From the cell containing the given text, extract its center point as [X, Y] coordinate. 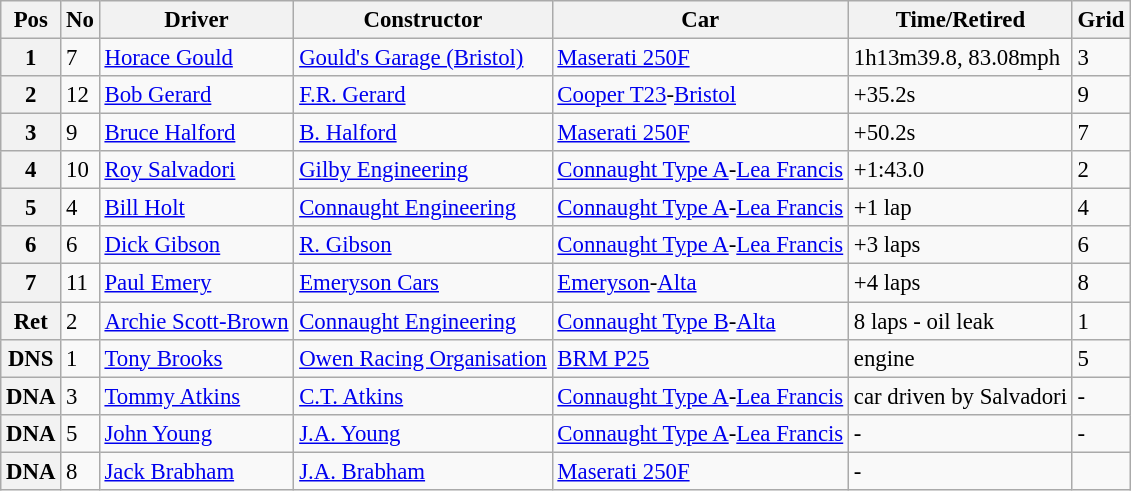
Constructor [423, 20]
Ret [31, 321]
J.A. Brabham [423, 471]
F.R. Gerard [423, 95]
R. Gibson [423, 245]
Gould's Garage (Bristol) [423, 58]
Dick Gibson [196, 245]
1h13m39.8, 83.08mph [961, 58]
Paul Emery [196, 283]
11 [80, 283]
12 [80, 95]
Emeryson-Alta [700, 283]
+50.2s [961, 133]
Pos [31, 20]
Tony Brooks [196, 358]
DNS [31, 358]
8 laps - oil leak [961, 321]
Cooper T23-Bristol [700, 95]
Time/Retired [961, 20]
Driver [196, 20]
Jack Brabham [196, 471]
+4 laps [961, 283]
+1 lap [961, 208]
Roy Salvadori [196, 170]
10 [80, 170]
J.A. Young [423, 433]
+3 laps [961, 245]
car driven by Salvadori [961, 396]
Bruce Halford [196, 133]
Tommy Atkins [196, 396]
Connaught Type B-Alta [700, 321]
Archie Scott-Brown [196, 321]
No [80, 20]
Bill Holt [196, 208]
+1:43.0 [961, 170]
John Young [196, 433]
Emeryson Cars [423, 283]
Owen Racing Organisation [423, 358]
C.T. Atkins [423, 396]
Car [700, 20]
Bob Gerard [196, 95]
Gilby Engineering [423, 170]
BRM P25 [700, 358]
B. Halford [423, 133]
Grid [1100, 20]
+35.2s [961, 95]
engine [961, 358]
Horace Gould [196, 58]
